Provide the (x, y) coordinate of the cell's center where the given text is located.  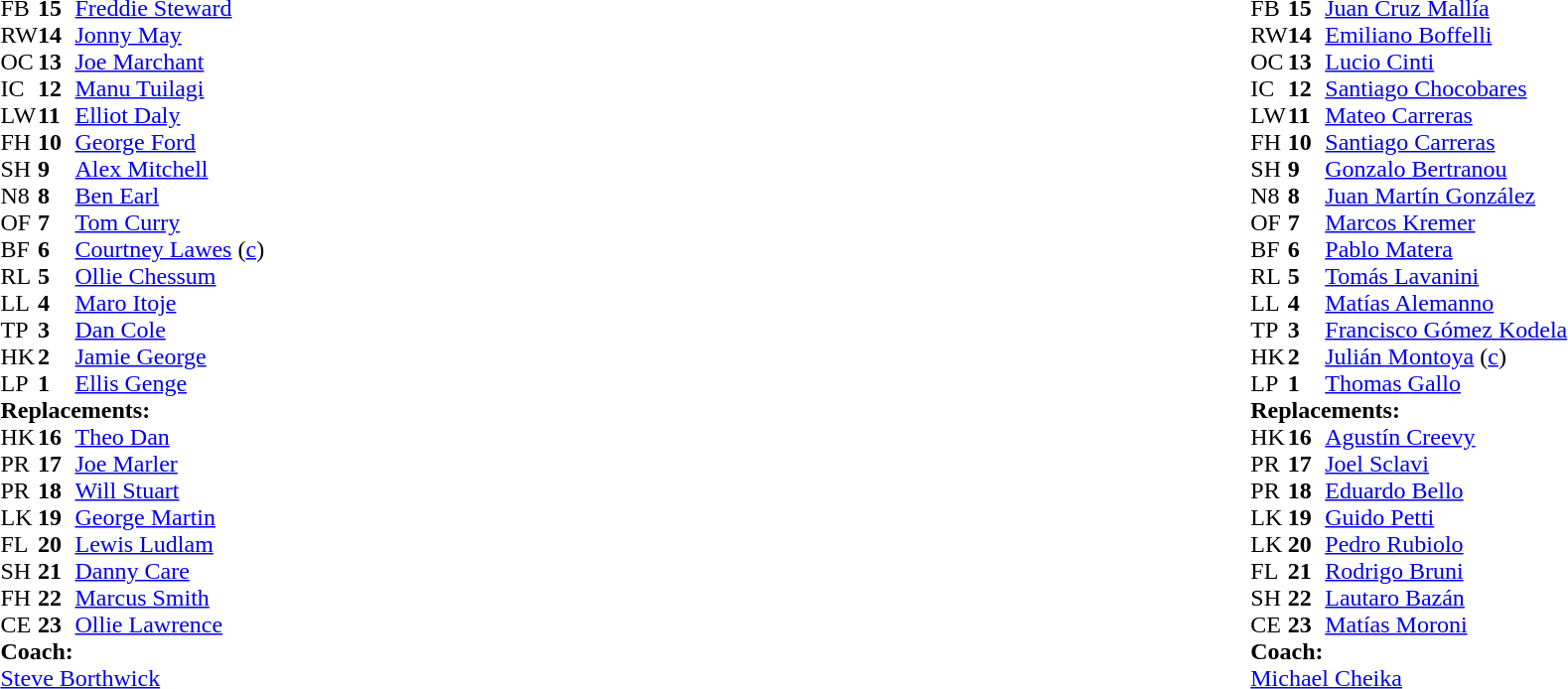
Thomas Gallo (1446, 383)
Tomás Lavanini (1446, 276)
Marcos Kremer (1446, 222)
Matías Moroni (1446, 625)
Ben Earl (171, 197)
Juan Martín González (1446, 197)
Jonny May (171, 36)
Courtney Lawes (c) (171, 250)
Matías Alemanno (1446, 304)
Will Stuart (171, 490)
Ollie Lawrence (171, 625)
Santiago Carreras (1446, 143)
Agustín Creevy (1446, 437)
Maro Itoje (171, 304)
Guido Petti (1446, 518)
Emiliano Boffelli (1446, 36)
Jamie George (171, 357)
Francisco Gómez Kodela (1446, 330)
Joe Marler (171, 465)
Lewis Ludlam (171, 544)
Joe Marchant (171, 62)
Gonzalo Bertranou (1446, 169)
Julián Montoya (c) (1446, 357)
Dan Cole (171, 330)
Tom Curry (171, 222)
Elliot Daly (171, 115)
Mateo Carreras (1446, 115)
Pablo Matera (1446, 250)
Joel Sclavi (1446, 465)
Theo Dan (171, 437)
Rodrigo Bruni (1446, 572)
Lucio Cinti (1446, 62)
Lautaro Bazán (1446, 598)
Eduardo Bello (1446, 490)
Pedro Rubiolo (1446, 544)
Danny Care (171, 572)
George Martin (171, 518)
Marcus Smith (171, 598)
Ellis Genge (171, 383)
George Ford (171, 143)
Santiago Chocobares (1446, 89)
Ollie Chessum (171, 276)
Alex Mitchell (171, 169)
Manu Tuilagi (171, 89)
